Return [x, y] of the center of cell containing provided text 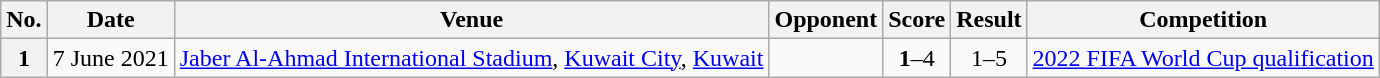
Score [917, 20]
Venue [472, 20]
Result [989, 20]
Jaber Al-Ahmad International Stadium, Kuwait City, Kuwait [472, 58]
1–4 [917, 58]
Date [110, 20]
Competition [1203, 20]
7 June 2021 [110, 58]
1 [24, 58]
No. [24, 20]
Opponent [826, 20]
1–5 [989, 58]
2022 FIFA World Cup qualification [1203, 58]
